Detect which cell encompasses the target text, then output its (x, y) center coordinate. 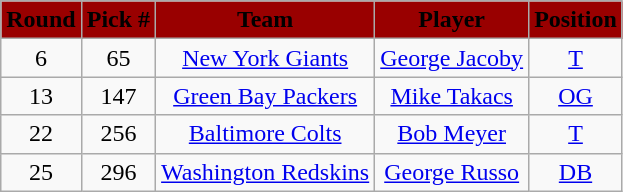
25 (41, 172)
Green Bay Packers (266, 96)
296 (118, 172)
OG (576, 96)
256 (118, 134)
65 (118, 58)
George Jacoby (452, 58)
Bob Meyer (452, 134)
Round (41, 20)
Player (452, 20)
Baltimore Colts (266, 134)
New York Giants (266, 58)
George Russo (452, 172)
Washington Redskins (266, 172)
147 (118, 96)
DB (576, 172)
22 (41, 134)
Pick # (118, 20)
13 (41, 96)
Position (576, 20)
Team (266, 20)
Mike Takacs (452, 96)
6 (41, 58)
